For the text-containing cell, return its midpoint in [x, y] coordinate format. 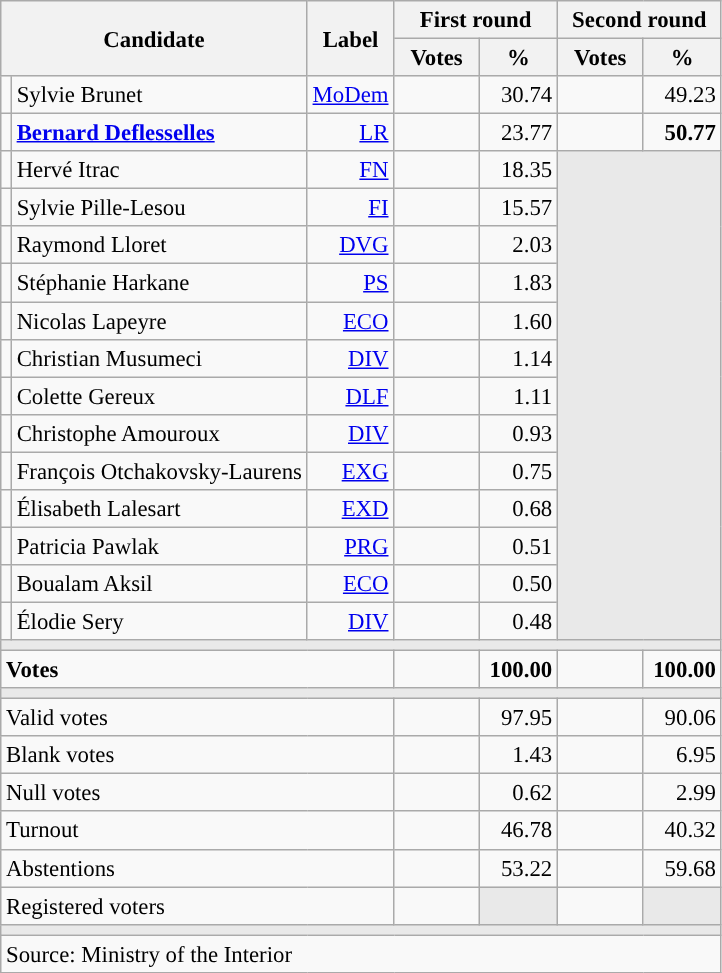
Turnout [198, 831]
Christophe Amouroux [159, 433]
6.95 [682, 755]
15.57 [518, 208]
Sylvie Pille-Lesou [159, 208]
Label [350, 38]
FI [350, 208]
0.48 [518, 621]
DLF [350, 396]
Abstentions [198, 868]
18.35 [518, 170]
Patricia Pawlak [159, 546]
49.23 [682, 95]
François Otchakovsky-Laurens [159, 471]
Source: Ministry of the Interior [361, 954]
0.62 [518, 793]
1.83 [518, 283]
Second round [639, 20]
MoDem [350, 95]
0.68 [518, 509]
46.78 [518, 831]
53.22 [518, 868]
59.68 [682, 868]
Raymond Lloret [159, 245]
2.99 [682, 793]
2.03 [518, 245]
50.77 [682, 133]
Sylvie Brunet [159, 95]
1.11 [518, 396]
0.50 [518, 584]
1.43 [518, 755]
Hervé Itrac [159, 170]
PRG [350, 546]
Registered voters [198, 906]
First round [476, 20]
1.60 [518, 321]
Bernard Deflesselles [159, 133]
Blank votes [198, 755]
Élodie Sery [159, 621]
23.77 [518, 133]
Stéphanie Harkane [159, 283]
Valid votes [198, 718]
40.32 [682, 831]
Null votes [198, 793]
DVG [350, 245]
Nicolas Lapeyre [159, 321]
0.75 [518, 471]
Christian Musumeci [159, 358]
EXG [350, 471]
90.06 [682, 718]
0.51 [518, 546]
LR [350, 133]
FN [350, 170]
30.74 [518, 95]
Colette Gereux [159, 396]
97.95 [518, 718]
Élisabeth Lalesart [159, 509]
EXD [350, 509]
PS [350, 283]
Boualam Aksil [159, 584]
1.14 [518, 358]
0.93 [518, 433]
Candidate [154, 38]
